Detect which cell encompasses the target text, then output its (x, y) center coordinate. 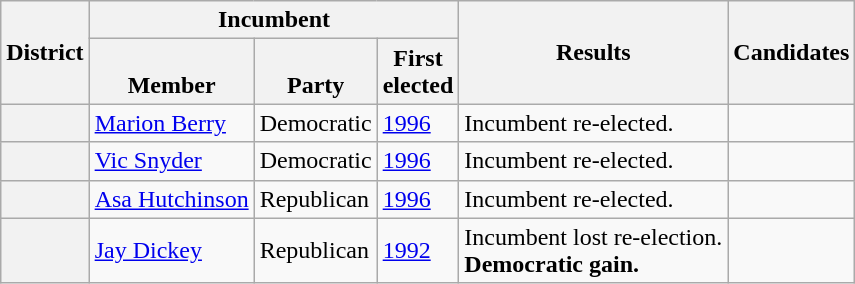
Member (172, 72)
Incumbent (274, 20)
Candidates (792, 52)
Asa Hutchinson (172, 199)
Party (316, 72)
Results (594, 52)
Jay Dickey (172, 250)
District (45, 52)
Vic Snyder (172, 161)
Incumbent lost re-election.Democratic gain. (594, 250)
Firstelected (418, 72)
Marion Berry (172, 123)
1992 (418, 250)
